Scan for the cell matching the given text and deliver its (X, Y) coordinate at center. 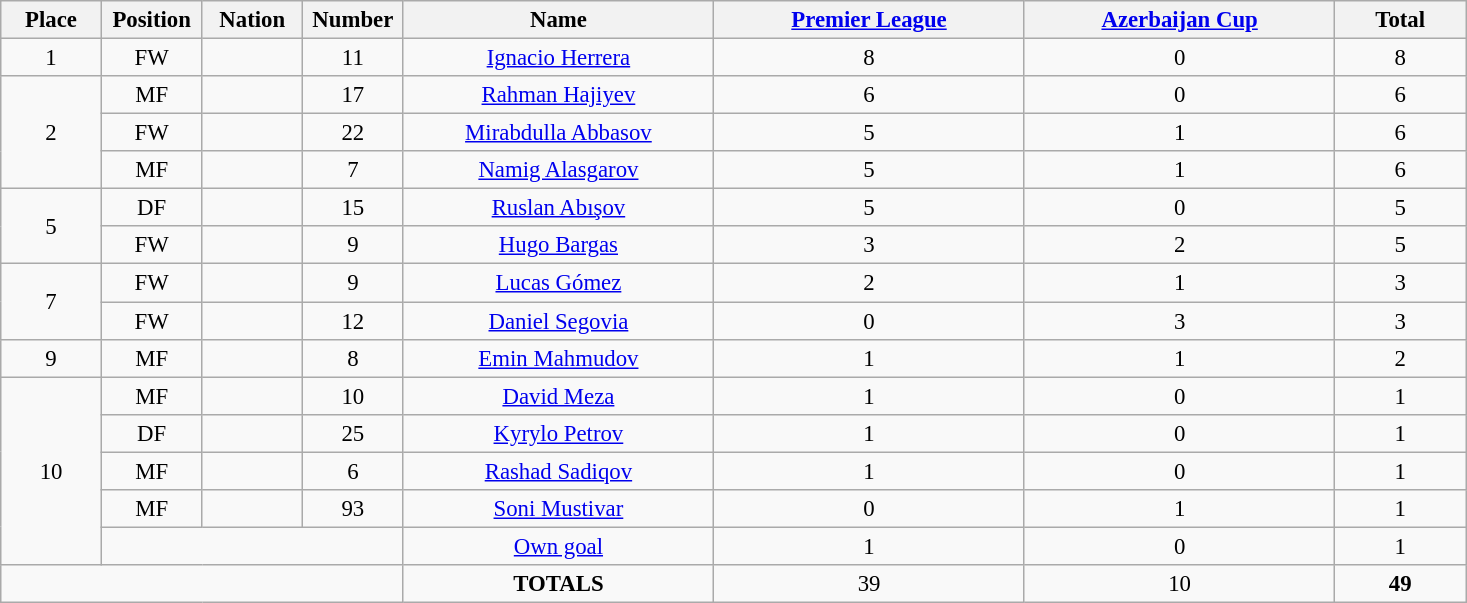
David Meza (558, 396)
93 (354, 509)
Daniel Segovia (558, 321)
Mirabdulla Abbasov (558, 133)
39 (870, 584)
Premier League (870, 20)
Name (558, 20)
12 (354, 321)
17 (354, 95)
22 (354, 133)
Rashad Sadiqov (558, 471)
Soni Mustivar (558, 509)
49 (1400, 584)
Hugo Bargas (558, 245)
Kyrylo Petrov (558, 433)
Emin Mahmudov (558, 358)
15 (354, 208)
Ignacio Herrera (558, 58)
Rahman Hajiyev (558, 95)
Lucas Gómez (558, 283)
Nation (252, 20)
Place (52, 20)
Total (1400, 20)
25 (354, 433)
Azerbaijan Cup (1180, 20)
Own goal (558, 546)
TOTALS (558, 584)
Position (152, 20)
Ruslan Abışov (558, 208)
Number (354, 20)
Namig Alasgarov (558, 170)
11 (354, 58)
